Scan for the cell matching the given text and deliver its [X, Y] coordinate at center. 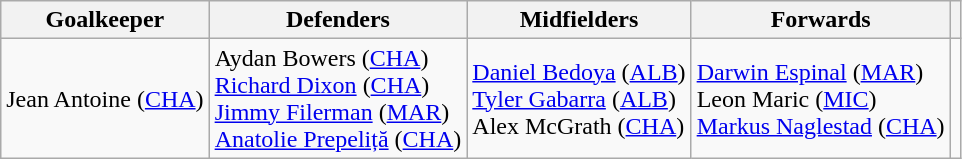
Jean Antoine (CHA) [105, 98]
Goalkeeper [105, 20]
Defenders [338, 20]
Darwin Espinal (MAR) Leon Maric (MIC) Markus Naglestad (CHA) [820, 98]
Forwards [820, 20]
Midfielders [579, 20]
Aydan Bowers (CHA) Richard Dixon (CHA) Jimmy Filerman (MAR) Anatolie Prepeliță (CHA) [338, 98]
Daniel Bedoya (ALB) Tyler Gabarra (ALB) Alex McGrath (CHA) [579, 98]
